Return [x, y] of the center of cell containing provided text 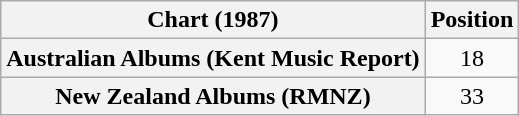
Chart (1987) [213, 20]
18 [472, 58]
33 [472, 96]
Position [472, 20]
Australian Albums (Kent Music Report) [213, 58]
New Zealand Albums (RMNZ) [213, 96]
